Extract the (X, Y) coordinate from the center of the cell holding the provided text.  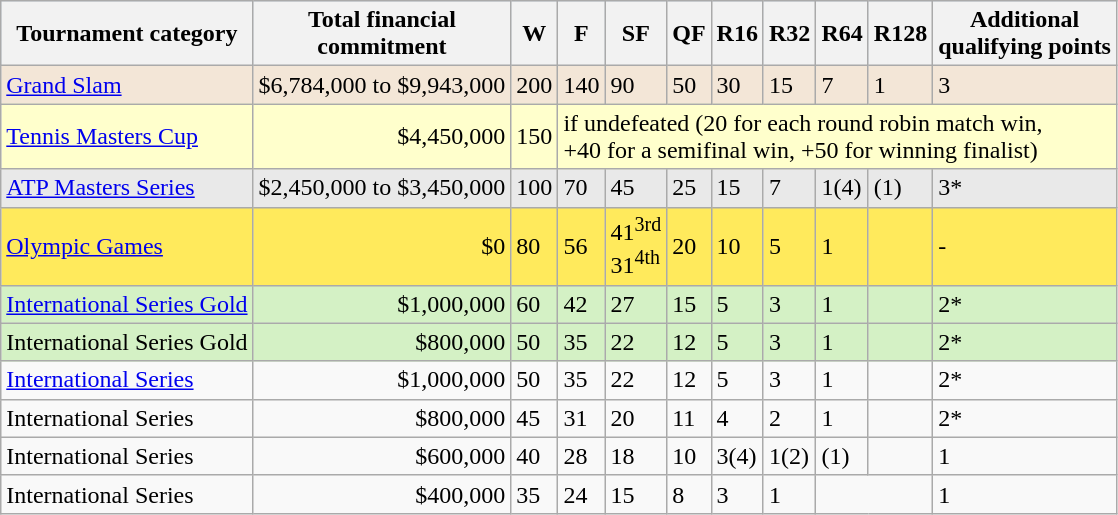
80 (534, 246)
$4,450,000 (382, 136)
3* (1025, 188)
ATP Masters Series (127, 188)
413rd314th (636, 246)
200 (534, 85)
$2,450,000 to $3,450,000 (382, 188)
100 (534, 188)
Additional qualifying points (1025, 34)
QF (689, 34)
60 (534, 304)
4 (737, 418)
24 (582, 494)
11 (689, 418)
Olympic Games (127, 246)
150 (534, 136)
42 (582, 304)
- (1025, 246)
Grand Slam (127, 85)
1(2) (789, 456)
40 (534, 456)
$6,784,000 to $9,943,000 (382, 85)
30 (737, 85)
8 (689, 494)
Tennis Masters Cup (127, 136)
18 (636, 456)
R32 (789, 34)
25 (689, 188)
R16 (737, 34)
$400,000 (382, 494)
56 (582, 246)
F (582, 34)
$0 (382, 246)
Total financial commitment (382, 34)
70 (582, 188)
1(4) (842, 188)
R64 (842, 34)
SF (636, 34)
2 (789, 418)
Tournament category (127, 34)
3(4) (737, 456)
28 (582, 456)
27 (636, 304)
140 (582, 85)
90 (636, 85)
R128 (900, 34)
31 (582, 418)
W (534, 34)
if undefeated (20 for each round robin match win, +40 for a semifinal win, +50 for winning finalist) (838, 136)
$600,000 (382, 456)
